Scan for the cell matching the given text and deliver its (x, y) coordinate at center. 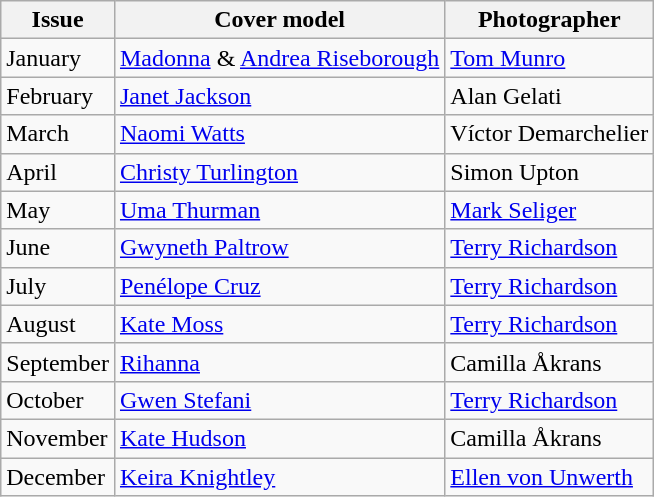
Gwyneth Paltrow (279, 248)
Kate Hudson (279, 438)
January (58, 58)
Tom Munro (550, 58)
December (58, 477)
Simon Upton (550, 172)
Mark Seliger (550, 210)
June (58, 248)
July (58, 286)
August (58, 324)
March (58, 134)
Víctor Demarchelier (550, 134)
Cover model (279, 20)
Alan Gelati (550, 96)
Kate Moss (279, 324)
Uma Thurman (279, 210)
Penélope Cruz (279, 286)
Keira Knightley (279, 477)
September (58, 362)
May (58, 210)
April (58, 172)
Christy Turlington (279, 172)
Madonna & Andrea Riseborough (279, 58)
Ellen von Unwerth (550, 477)
Gwen Stefani (279, 400)
October (58, 400)
Rihanna (279, 362)
Naomi Watts (279, 134)
Issue (58, 20)
November (58, 438)
February (58, 96)
Janet Jackson (279, 96)
Photographer (550, 20)
